Scan for the cell matching the given text and deliver its (x, y) coordinate at center. 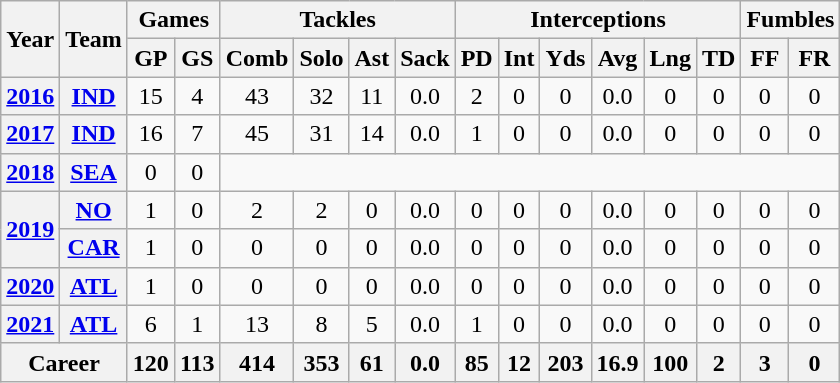
100 (670, 362)
13 (257, 324)
32 (322, 96)
2019 (30, 229)
Yds (566, 58)
120 (150, 362)
11 (372, 96)
2018 (30, 172)
NO (94, 210)
Lng (670, 58)
45 (257, 134)
8 (322, 324)
GP (150, 58)
FR (814, 58)
31 (322, 134)
43 (257, 96)
16 (150, 134)
2017 (30, 134)
5 (372, 324)
PD (476, 58)
2020 (30, 286)
CAR (94, 248)
203 (566, 362)
Team (94, 39)
FF (765, 58)
TD (718, 58)
Comb (257, 58)
7 (197, 134)
113 (197, 362)
Games (174, 20)
Solo (322, 58)
SEA (94, 172)
Fumbles (790, 20)
Ast (372, 58)
14 (372, 134)
4 (197, 96)
6 (150, 324)
GS (197, 58)
61 (372, 362)
3 (765, 362)
Int (519, 58)
Tackles (338, 20)
Interceptions (598, 20)
Career (64, 362)
Sack (425, 58)
353 (322, 362)
Year (30, 39)
15 (150, 96)
12 (519, 362)
Avg (618, 58)
2016 (30, 96)
414 (257, 362)
16.9 (618, 362)
85 (476, 362)
2021 (30, 324)
